Find where the given text appears and provide that cell's center as (x, y) coordinate. 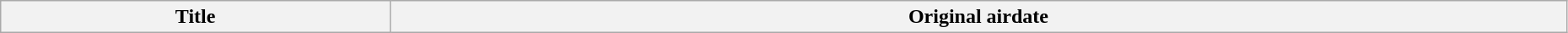
Title (196, 17)
Original airdate (978, 17)
